Output the (x, y) coordinate of the center of the cell containing the given text.  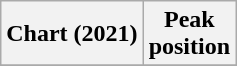
Peakposition (189, 34)
Chart (2021) (72, 34)
